Return (x, y) of the center of cell containing provided text 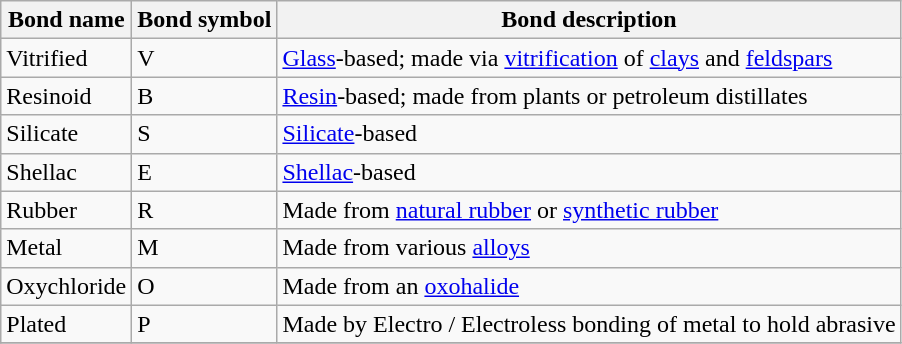
Bond name (66, 20)
Vitrified (66, 58)
M (204, 248)
Silicate-based (589, 134)
Shellac (66, 172)
E (204, 172)
Silicate (66, 134)
Bond symbol (204, 20)
Made from natural rubber or synthetic rubber (589, 210)
Rubber (66, 210)
B (204, 96)
Plated (66, 324)
Made from an oxohalide (589, 286)
Made from various alloys (589, 248)
Made by Electro / Electroless bonding of metal to hold abrasive (589, 324)
Resin-based; made from plants or petroleum distillates (589, 96)
Shellac-based (589, 172)
Metal (66, 248)
V (204, 58)
R (204, 210)
O (204, 286)
P (204, 324)
Glass-based; made via vitrification of clays and feldspars (589, 58)
S (204, 134)
Bond description (589, 20)
Resinoid (66, 96)
Oxychloride (66, 286)
